Search for the cell housing the specified text and yield its [X, Y] center coordinate. 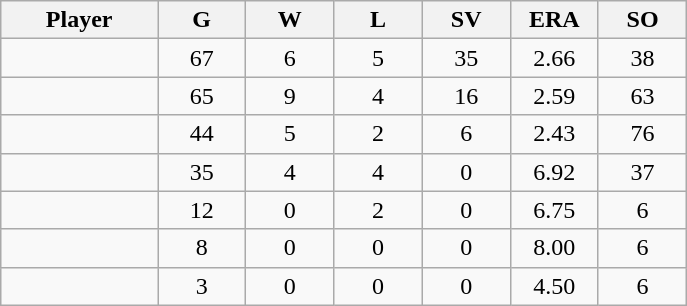
3 [202, 286]
9 [290, 96]
44 [202, 134]
76 [642, 134]
6.92 [554, 172]
65 [202, 96]
L [378, 20]
16 [466, 96]
6.75 [554, 210]
4.50 [554, 286]
ERA [554, 20]
W [290, 20]
8.00 [554, 248]
12 [202, 210]
37 [642, 172]
G [202, 20]
Player [80, 20]
63 [642, 96]
2.43 [554, 134]
SV [466, 20]
8 [202, 248]
2.66 [554, 58]
SO [642, 20]
67 [202, 58]
38 [642, 58]
2.59 [554, 96]
